Scan for the cell matching the given text and deliver its (X, Y) coordinate at center. 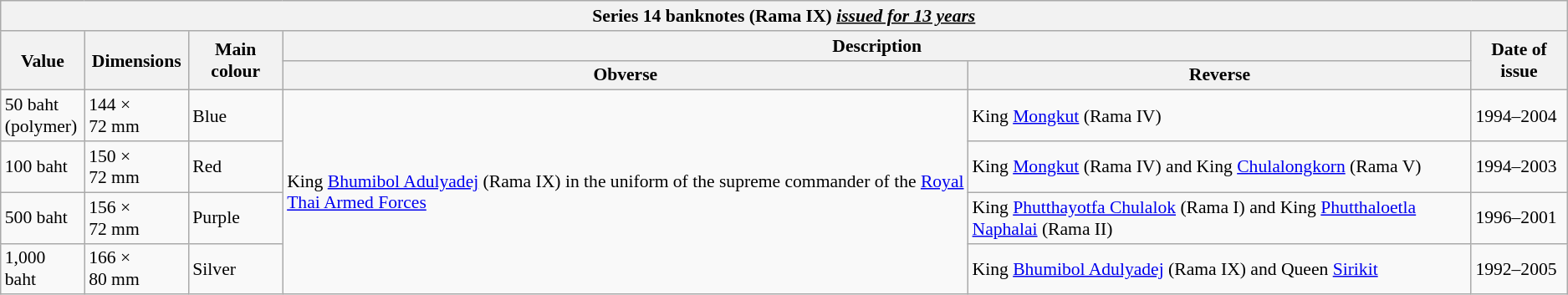
1992–2005 (1519, 269)
156 × 72 mm (136, 217)
50 baht(polymer) (43, 115)
Silver (236, 269)
King Mongkut (Rama IV) and King Chulalongkorn (Rama V) (1220, 167)
166 × 80 mm (136, 269)
Date of issue (1519, 60)
1994–2004 (1519, 115)
150 × 72 mm (136, 167)
1994–2003 (1519, 167)
Value (43, 60)
Purple (236, 217)
King Mongkut (Rama IV) (1220, 115)
1,000 baht (43, 269)
Dimensions (136, 60)
King Bhumibol Adulyadej (Rama IX) and Queen Sirikit (1220, 269)
Reverse (1220, 75)
Blue (236, 115)
King Phutthayotfa Chulalok (Rama I) and King Phutthaloetla Naphalai (Rama II) (1220, 217)
Red (236, 167)
100 baht (43, 167)
Main colour (236, 60)
500 baht (43, 217)
Series 14 banknotes (Rama IX) issued for 13 years (784, 16)
Obverse (626, 75)
144 × 72 mm (136, 115)
Description (876, 46)
King Bhumibol Adulyadej (Rama IX) in the uniform of the supreme commander of the Royal Thai Armed Forces (626, 192)
1996–2001 (1519, 217)
